Identify which cell holds the provided text, then report its [X, Y] central coordinate. 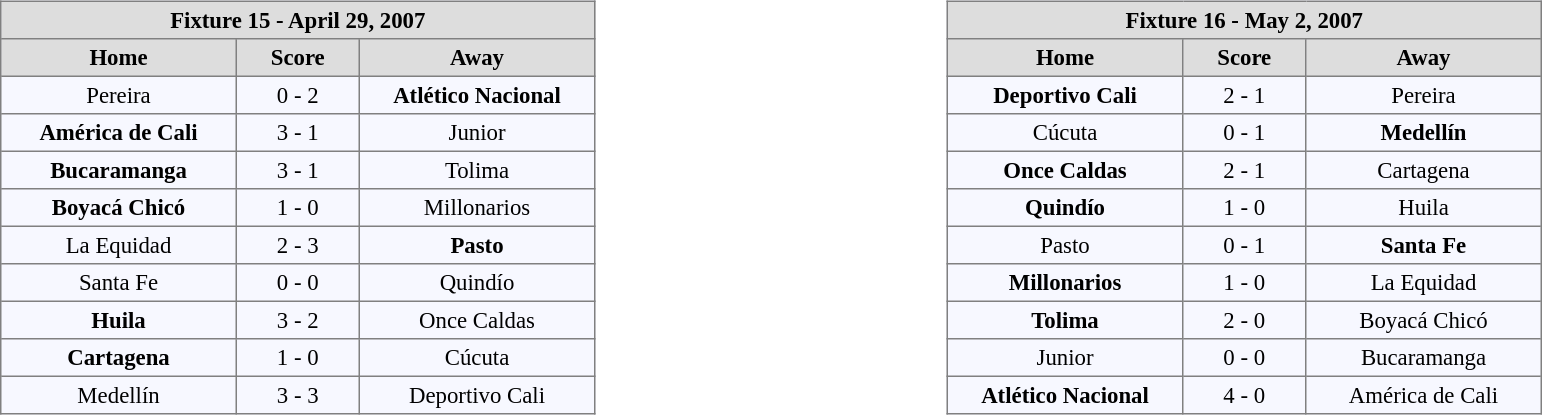
2 - 0 [1244, 320]
Fixture 15 - April 29, 2007 [298, 20]
0 - 2 [298, 95]
Fixture 16 - May 2, 2007 [1244, 20]
2 - 3 [298, 245]
3 - 3 [298, 395]
4 - 0 [1244, 395]
3 - 2 [298, 320]
